Return the (x, y) coordinate for the center point of the cell that contains the specified text.  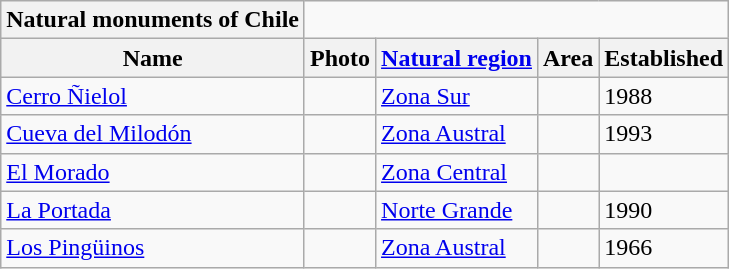
1988 (664, 96)
1966 (664, 248)
La Portada (153, 210)
Zona Central (457, 172)
El Morado (153, 172)
Natural region (457, 58)
Photo (340, 58)
Los Pingüinos (153, 248)
Cerro Ñielol (153, 96)
Established (664, 58)
Cueva del Milodón (153, 134)
Area (568, 58)
Zona Sur (457, 96)
Norte Grande (457, 210)
Name (153, 58)
1993 (664, 134)
Natural monuments of Chile (153, 20)
1990 (664, 210)
